Scan for the cell matching the given text and deliver its (x, y) coordinate at center. 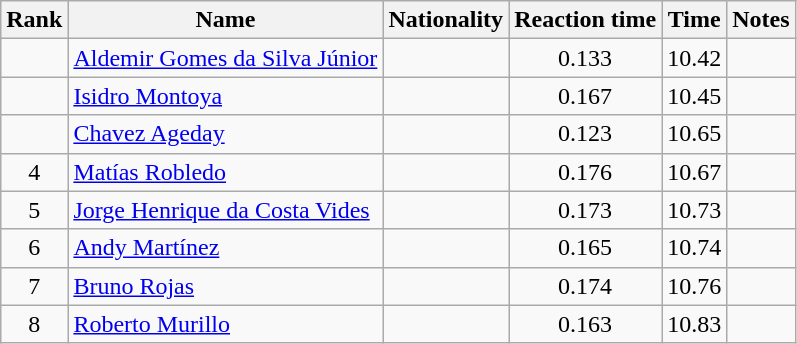
0.133 (586, 58)
10.76 (694, 286)
8 (34, 324)
10.42 (694, 58)
Nationality (446, 20)
0.173 (586, 210)
10.45 (694, 96)
Chavez Ageday (226, 134)
Isidro Montoya (226, 96)
10.73 (694, 210)
Roberto Murillo (226, 324)
0.174 (586, 286)
Matías Robledo (226, 172)
0.163 (586, 324)
10.67 (694, 172)
10.65 (694, 134)
10.83 (694, 324)
0.176 (586, 172)
Reaction time (586, 20)
10.74 (694, 248)
Aldemir Gomes da Silva Júnior (226, 58)
5 (34, 210)
Name (226, 20)
Bruno Rojas (226, 286)
Rank (34, 20)
Andy Martínez (226, 248)
Notes (761, 20)
Time (694, 20)
4 (34, 172)
Jorge Henrique da Costa Vides (226, 210)
0.167 (586, 96)
7 (34, 286)
6 (34, 248)
0.123 (586, 134)
0.165 (586, 248)
